Pinpoint the cell where the given text exists, returning its (x, y) midpoint coordinate. 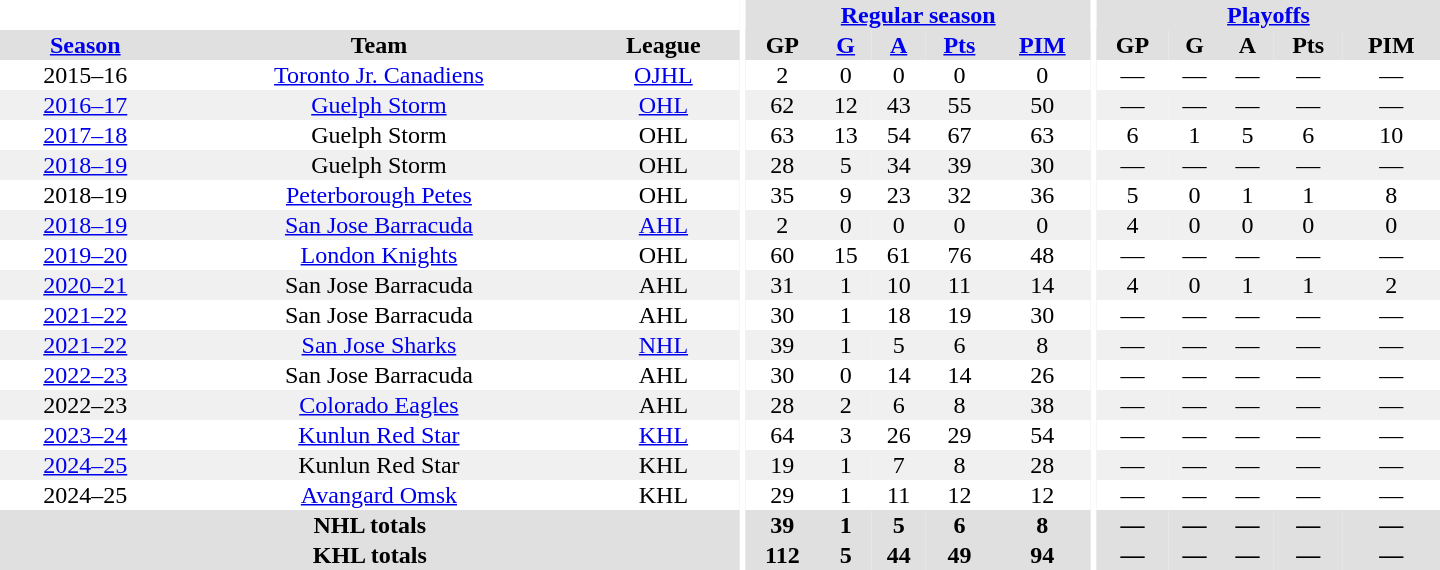
Toronto Jr. Canadiens (380, 75)
32 (960, 195)
OJHL (663, 75)
Regular season (918, 15)
2016–17 (86, 105)
League (663, 45)
18 (898, 315)
112 (782, 555)
15 (846, 255)
35 (782, 195)
64 (782, 435)
43 (898, 105)
55 (960, 105)
London Knights (380, 255)
Playoffs (1268, 15)
San Jose Sharks (380, 345)
23 (898, 195)
31 (782, 285)
36 (1042, 195)
2017–18 (86, 135)
48 (1042, 255)
Colorado Eagles (380, 405)
NHL (663, 345)
2019–20 (86, 255)
2023–24 (86, 435)
62 (782, 105)
Peterborough Petes (380, 195)
Avangard Omsk (380, 495)
2020–21 (86, 285)
61 (898, 255)
Team (380, 45)
7 (898, 465)
38 (1042, 405)
2015–16 (86, 75)
94 (1042, 555)
Season (86, 45)
60 (782, 255)
50 (1042, 105)
76 (960, 255)
13 (846, 135)
NHL totals (370, 525)
3 (846, 435)
34 (898, 165)
44 (898, 555)
49 (960, 555)
KHL totals (370, 555)
9 (846, 195)
67 (960, 135)
